Find where the given text appears and provide that cell's center as (x, y) coordinate. 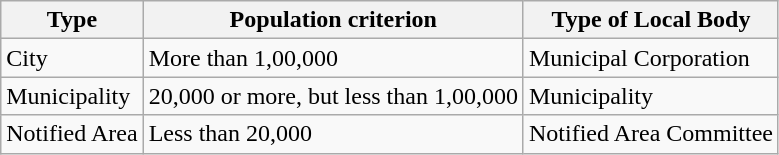
City (72, 58)
Municipal Corporation (650, 58)
20,000 or more, but less than 1,00,000 (333, 96)
Type of Local Body (650, 20)
Type (72, 20)
Notified Area Committee (650, 134)
Less than 20,000 (333, 134)
Notified Area (72, 134)
Population criterion (333, 20)
More than 1,00,000 (333, 58)
